For the text-containing cell, return its midpoint in [X, Y] coordinate format. 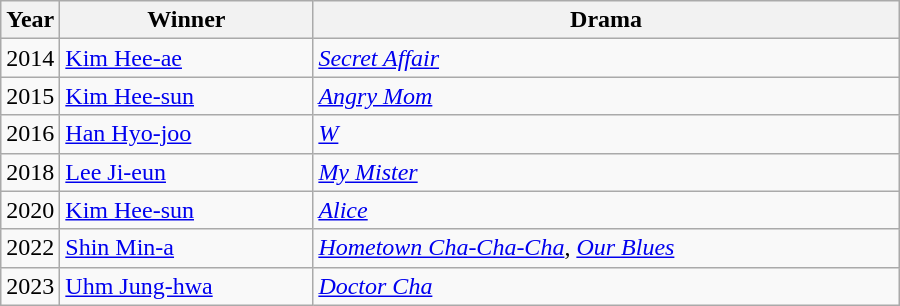
Drama [606, 20]
2023 [30, 286]
Kim Hee-ae [186, 58]
2014 [30, 58]
Hometown Cha-Cha-Cha, Our Blues [606, 248]
2018 [30, 172]
Lee Ji-eun [186, 172]
Shin Min-a [186, 248]
2020 [30, 210]
My Mister [606, 172]
Angry Mom [606, 96]
Uhm Jung-hwa [186, 286]
Han Hyo-joo [186, 134]
2016 [30, 134]
Doctor Cha [606, 286]
Secret Affair [606, 58]
2022 [30, 248]
Year [30, 20]
Winner [186, 20]
Alice [606, 210]
2015 [30, 96]
W [606, 134]
